Locate the cell with the specified text and output its (X, Y) center coordinate. 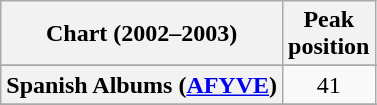
Peakposition (329, 34)
Chart (2002–2003) (142, 34)
Spanish Albums (AFYVE) (142, 85)
41 (329, 85)
